Find where the given text appears and provide that cell's center as (x, y) coordinate. 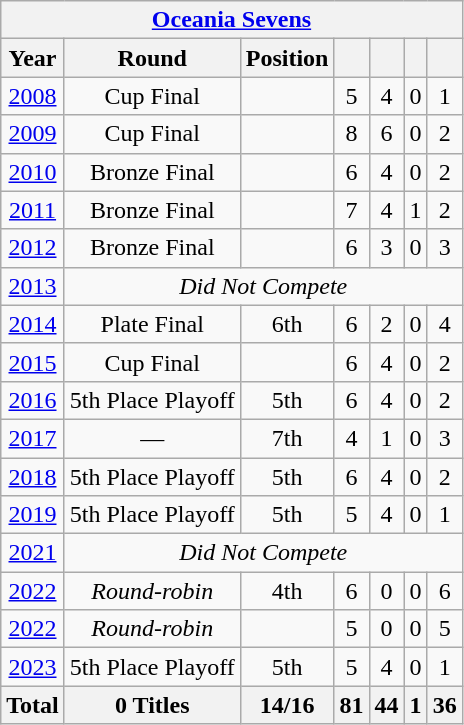
2013 (33, 286)
Oceania Sevens (232, 20)
2008 (33, 96)
2017 (33, 438)
Year (33, 58)
2018 (33, 477)
2009 (33, 134)
2011 (33, 210)
4th (287, 591)
2014 (33, 324)
14/16 (287, 705)
2023 (33, 667)
6th (287, 324)
8 (352, 134)
44 (386, 705)
2015 (33, 362)
2010 (33, 172)
2021 (33, 553)
Round (152, 58)
2019 (33, 515)
2016 (33, 400)
7th (287, 438)
Plate Final (152, 324)
— (152, 438)
7 (352, 210)
Total (33, 705)
0 Titles (152, 705)
36 (444, 705)
2012 (33, 248)
81 (352, 705)
Position (287, 58)
